Identify which cell holds the provided text, then report its [x, y] central coordinate. 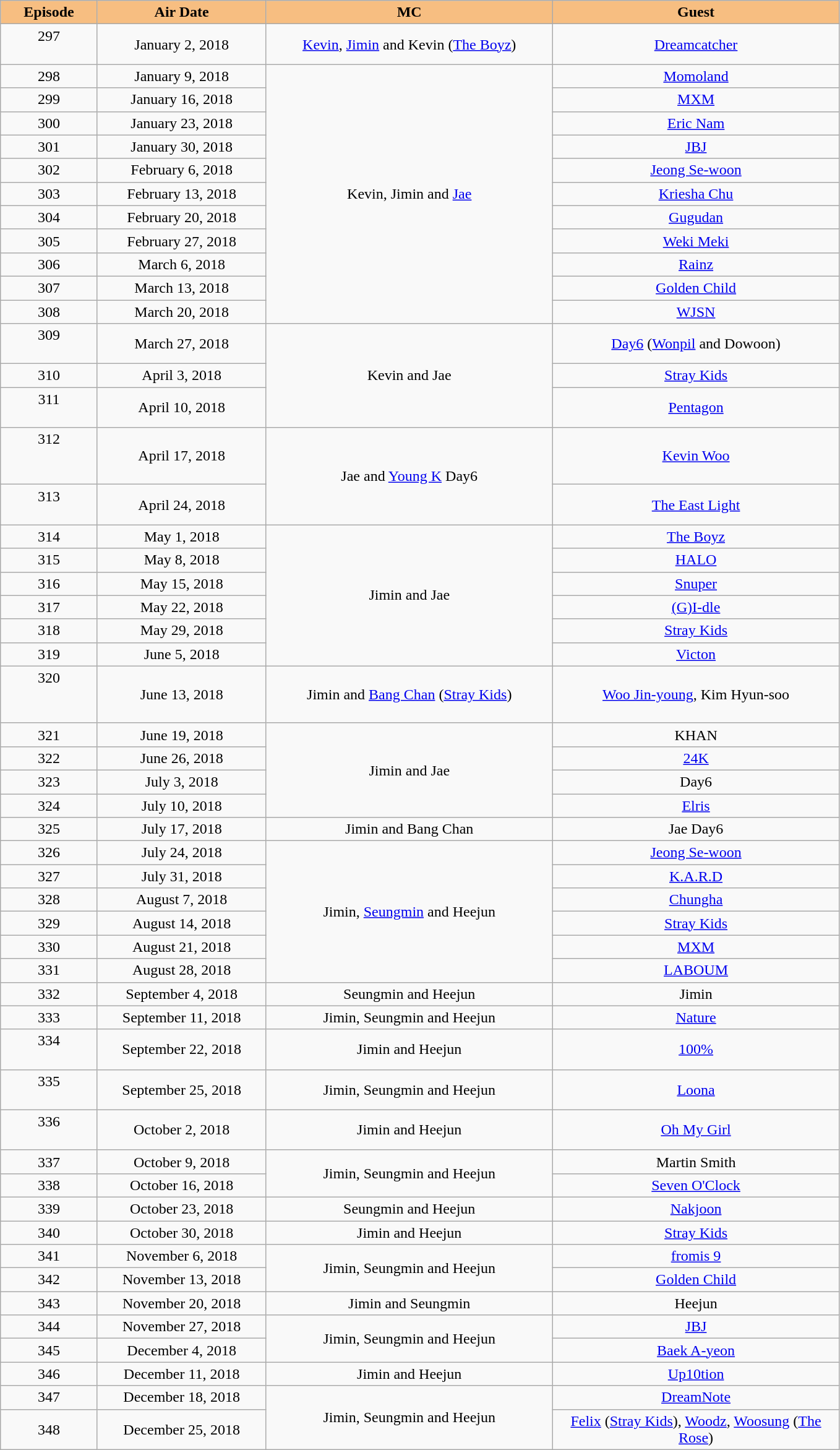
fromis 9 [695, 1256]
March 13, 2018 [182, 288]
300 [49, 123]
January 2, 2018 [182, 45]
100% [695, 1050]
328 [49, 900]
312 [49, 456]
October 2, 2018 [182, 1130]
Victon [695, 654]
Kevin, Jimin and Kevin (The Boyz) [409, 45]
302 [49, 170]
April 10, 2018 [182, 407]
December 4, 2018 [182, 1350]
Rainz [695, 264]
May 8, 2018 [182, 560]
October 30, 2018 [182, 1232]
The Boyz [695, 537]
August 28, 2018 [182, 970]
Baek A-yeon [695, 1350]
337 [49, 1162]
311 [49, 407]
Woo Jin-young, Kim Hyun-soo [695, 694]
LABOUM [695, 970]
DreamNote [695, 1397]
July 10, 2018 [182, 805]
April 24, 2018 [182, 505]
February 27, 2018 [182, 241]
September 11, 2018 [182, 1017]
September 25, 2018 [182, 1089]
308 [49, 311]
Nakjoon [695, 1209]
303 [49, 194]
24K [695, 758]
310 [49, 376]
340 [49, 1232]
343 [49, 1303]
298 [49, 76]
September 22, 2018 [182, 1050]
January 23, 2018 [182, 123]
K.A.R.D [695, 876]
Felix (Stray Kids), Woodz, Woosung (The Rose) [695, 1430]
October 23, 2018 [182, 1209]
327 [49, 876]
KHAN [695, 735]
347 [49, 1397]
July 3, 2018 [182, 782]
334 [49, 1050]
299 [49, 100]
August 7, 2018 [182, 900]
January 30, 2018 [182, 147]
325 [49, 829]
March 27, 2018 [182, 344]
304 [49, 217]
Snuper [695, 584]
315 [49, 560]
April 17, 2018 [182, 456]
321 [49, 735]
Episode [49, 12]
297 [49, 45]
Jimin [695, 994]
Oh My Girl [695, 1130]
December 25, 2018 [182, 1430]
December 11, 2018 [182, 1374]
Momoland [695, 76]
November 13, 2018 [182, 1280]
319 [49, 654]
301 [49, 147]
July 17, 2018 [182, 829]
June 19, 2018 [182, 735]
Day6 (Wonpil and Dowoon) [695, 344]
335 [49, 1089]
November 27, 2018 [182, 1327]
Gugudan [695, 217]
Pentagon [695, 407]
346 [49, 1374]
338 [49, 1185]
307 [49, 288]
Jimin and Bang Chan (Stray Kids) [409, 694]
339 [49, 1209]
Elris [695, 805]
(G)I-dle [695, 607]
326 [49, 853]
February 20, 2018 [182, 217]
May 29, 2018 [182, 631]
318 [49, 631]
June 5, 2018 [182, 654]
May 15, 2018 [182, 584]
Kevin Woo [695, 456]
336 [49, 1130]
Kevin and Jae [409, 376]
October 9, 2018 [182, 1162]
333 [49, 1017]
May 22, 2018 [182, 607]
March 20, 2018 [182, 311]
January 16, 2018 [182, 100]
October 16, 2018 [182, 1185]
305 [49, 241]
Kevin, Jimin and Jae [409, 194]
February 6, 2018 [182, 170]
The East Light [695, 505]
May 1, 2018 [182, 537]
Nature [695, 1017]
314 [49, 537]
Jimin and Bang Chan [409, 829]
322 [49, 758]
313 [49, 505]
Jae Day6 [695, 829]
331 [49, 970]
Chungha [695, 900]
344 [49, 1327]
September 4, 2018 [182, 994]
April 3, 2018 [182, 376]
332 [49, 994]
Weki Meki [695, 241]
December 18, 2018 [182, 1397]
August 21, 2018 [182, 947]
317 [49, 607]
330 [49, 947]
HALO [695, 560]
348 [49, 1430]
316 [49, 584]
Martin Smith [695, 1162]
329 [49, 923]
Seven O'Clock [695, 1185]
Day6 [695, 782]
July 31, 2018 [182, 876]
Jimin and Seungmin [409, 1303]
320 [49, 694]
345 [49, 1350]
Up10tion [695, 1374]
309 [49, 344]
324 [49, 805]
March 6, 2018 [182, 264]
November 6, 2018 [182, 1256]
MC [409, 12]
August 14, 2018 [182, 923]
WJSN [695, 311]
Eric Nam [695, 123]
341 [49, 1256]
Dreamcatcher [695, 45]
Loona [695, 1089]
June 26, 2018 [182, 758]
Kriesha Chu [695, 194]
Air Date [182, 12]
July 24, 2018 [182, 853]
January 9, 2018 [182, 76]
Jae and Young K Day6 [409, 477]
323 [49, 782]
Guest [695, 12]
November 20, 2018 [182, 1303]
306 [49, 264]
Heejun [695, 1303]
February 13, 2018 [182, 194]
342 [49, 1280]
June 13, 2018 [182, 694]
